Detect which cell encompasses the target text, then output its [x, y] center coordinate. 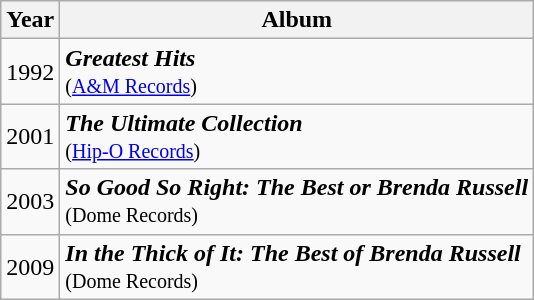
So Good So Right: The Best or Brenda Russell(Dome Records) [297, 202]
Year [30, 20]
1992 [30, 72]
Album [297, 20]
The Ultimate Collection(Hip-O Records) [297, 136]
In the Thick of It: The Best of Brenda Russell(Dome Records) [297, 266]
Greatest Hits(A&M Records) [297, 72]
2001 [30, 136]
2009 [30, 266]
2003 [30, 202]
